Output the (x, y) coordinate of the center of the cell containing the given text.  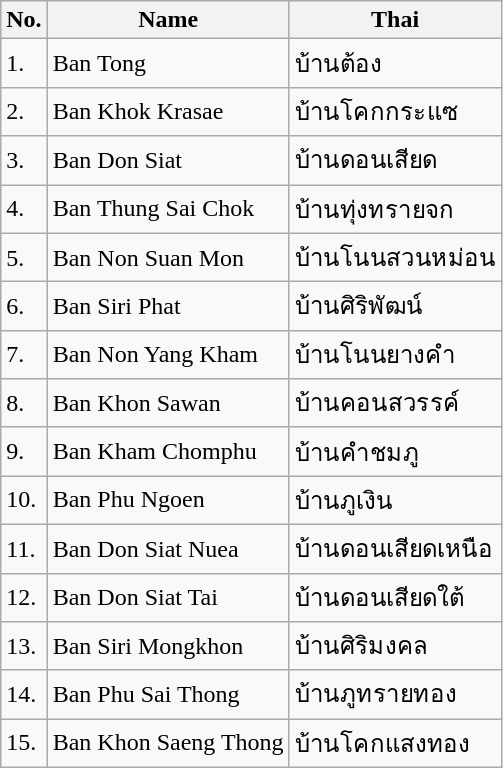
Ban Tong (168, 64)
2. (24, 112)
Thai (395, 20)
Ban Don Siat Tai (168, 598)
Ban Don Siat Nuea (168, 548)
11. (24, 548)
บ้านโคกกระแซ (395, 112)
8. (24, 404)
บ้านศิริพัฒน์ (395, 306)
Ban Non Suan Mon (168, 258)
บ้านคอนสวรรค์ (395, 404)
บ้านภูทรายทอง (395, 694)
บ้านศิริมงคล (395, 646)
บ้านดอนเสียด (395, 160)
Ban Khon Sawan (168, 404)
บ้านคำชมภู (395, 452)
Ban Siri Phat (168, 306)
7. (24, 354)
Name (168, 20)
Ban Don Siat (168, 160)
3. (24, 160)
10. (24, 500)
บ้านโคกแสงทอง (395, 744)
5. (24, 258)
1. (24, 64)
No. (24, 20)
บ้านโนนสวนหม่อน (395, 258)
Ban Thung Sai Chok (168, 208)
6. (24, 306)
9. (24, 452)
บ้านภูเงิน (395, 500)
Ban Kham Chomphu (168, 452)
Ban Khon Saeng Thong (168, 744)
13. (24, 646)
Ban Phu Sai Thong (168, 694)
12. (24, 598)
Ban Siri Mongkhon (168, 646)
บ้านทุ่งทรายจก (395, 208)
14. (24, 694)
Ban Phu Ngoen (168, 500)
บ้านโนนยางคำ (395, 354)
Ban Non Yang Kham (168, 354)
15. (24, 744)
บ้านดอนเสียดเหนือ (395, 548)
บ้านต้อง (395, 64)
Ban Khok Krasae (168, 112)
บ้านดอนเสียดใต้ (395, 598)
4. (24, 208)
